From the cell containing the given text, extract its center point as (x, y) coordinate. 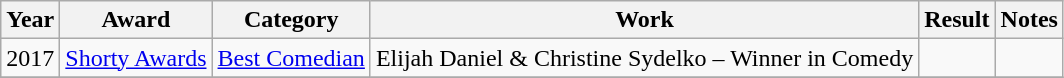
Work (644, 20)
Notes (1029, 20)
Year (30, 20)
Best Comedian (291, 58)
Category (291, 20)
Award (136, 20)
Shorty Awards (136, 58)
Elijah Daniel & Christine Sydelko – Winner in Comedy (644, 58)
Result (957, 20)
2017 (30, 58)
